Determine the [X, Y] coordinate at the center of the cell enclosing the given text.  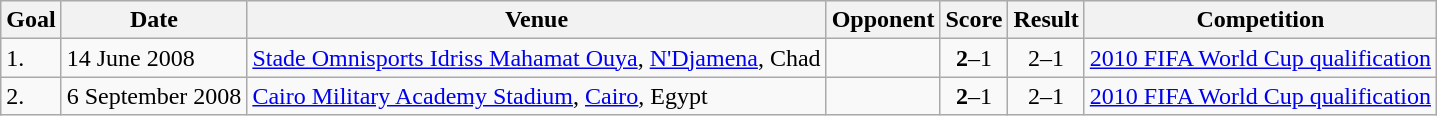
1. [31, 58]
14 June 2008 [154, 58]
Date [154, 20]
Score [974, 20]
Cairo Military Academy Stadium, Cairo, Egypt [536, 96]
Venue [536, 20]
Competition [1260, 20]
Opponent [883, 20]
Stade Omnisports Idriss Mahamat Ouya, N'Djamena, Chad [536, 58]
6 September 2008 [154, 96]
Goal [31, 20]
Result [1046, 20]
2. [31, 96]
